Detect which cell encompasses the target text, then output its (X, Y) center coordinate. 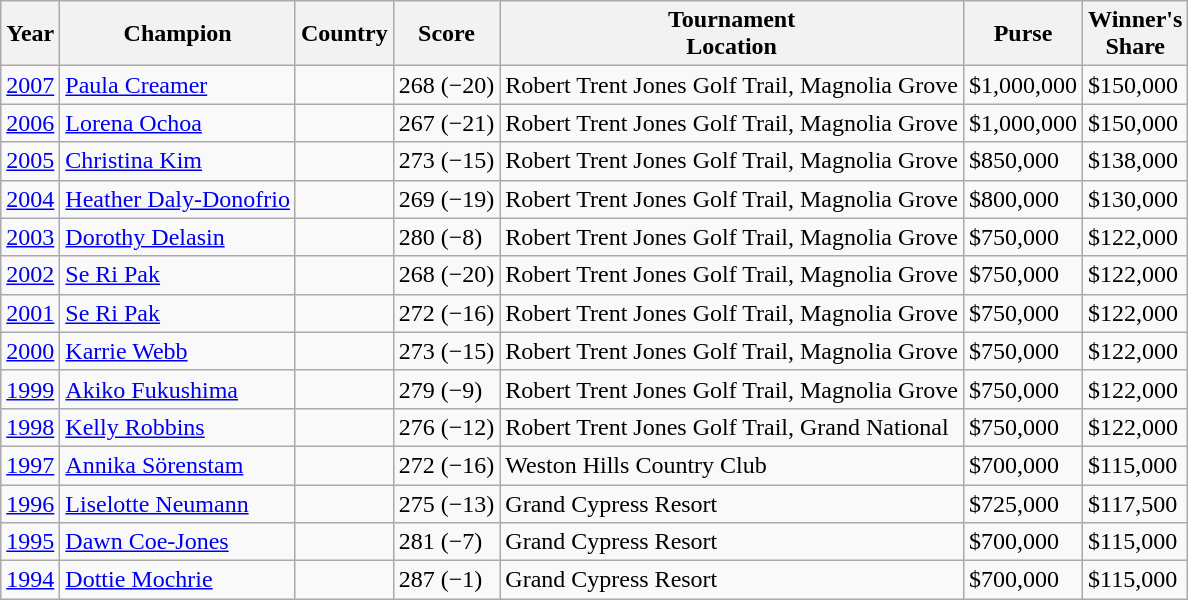
Liselotte Neumann (178, 503)
Score (446, 34)
2002 (30, 275)
1999 (30, 389)
$850,000 (1024, 161)
Dawn Coe-Jones (178, 542)
Akiko Fukushima (178, 389)
$117,500 (1136, 503)
287 (−1) (446, 580)
Lorena Ochoa (178, 123)
$725,000 (1024, 503)
$130,000 (1136, 199)
TournamentLocation (732, 34)
Paula Creamer (178, 85)
Dorothy Delasin (178, 237)
2003 (30, 237)
2005 (30, 161)
$800,000 (1024, 199)
Annika Sörenstam (178, 465)
2007 (30, 85)
Christina Kim (178, 161)
Weston Hills Country Club (732, 465)
2000 (30, 351)
2004 (30, 199)
276 (−12) (446, 427)
Winner'sShare (1136, 34)
267 (−21) (446, 123)
$138,000 (1136, 161)
Dottie Mochrie (178, 580)
2006 (30, 123)
Robert Trent Jones Golf Trail, Grand National (732, 427)
281 (−7) (446, 542)
Karrie Webb (178, 351)
2001 (30, 313)
1998 (30, 427)
Kelly Robbins (178, 427)
275 (−13) (446, 503)
Heather Daly-Donofrio (178, 199)
1995 (30, 542)
280 (−8) (446, 237)
Purse (1024, 34)
269 (−19) (446, 199)
Champion (178, 34)
1994 (30, 580)
1997 (30, 465)
279 (−9) (446, 389)
Country (344, 34)
1996 (30, 503)
Year (30, 34)
